Search for the cell housing the specified text and yield its (X, Y) center coordinate. 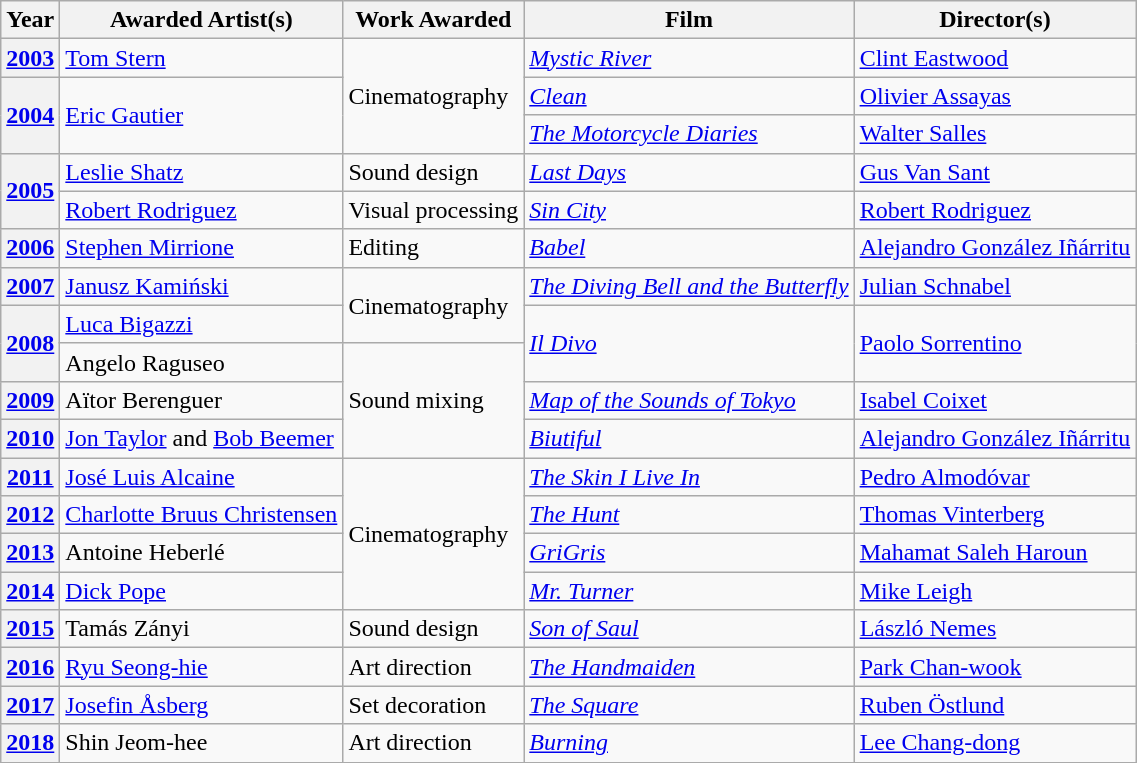
2005 (30, 191)
Paolo Sorrentino (995, 343)
Son of Saul (689, 629)
The Diving Bell and the Butterfly (689, 286)
José Luis Alcaine (202, 477)
Mike Leigh (995, 591)
Editing (434, 248)
Eric Gautier (202, 115)
Charlotte Bruus Christensen (202, 515)
Luca Bigazzi (202, 324)
2015 (30, 629)
Film (689, 20)
2016 (30, 667)
2006 (30, 248)
Lee Chang-dong (995, 743)
2008 (30, 343)
Pedro Almodóvar (995, 477)
2017 (30, 705)
Clint Eastwood (995, 58)
2007 (30, 286)
Park Chan-wook (995, 667)
Year (30, 20)
Angelo Raguseo (202, 362)
Tamás Zányi (202, 629)
Antoine Heberlé (202, 553)
Josefin Åsberg (202, 705)
Walter Salles (995, 134)
Map of the Sounds of Tokyo (689, 400)
Mahamat Saleh Haroun (995, 553)
2004 (30, 115)
Tom Stern (202, 58)
Set decoration (434, 705)
Sin City (689, 210)
Sound mixing (434, 400)
Il Divo (689, 343)
László Nemes (995, 629)
2010 (30, 438)
The Motorcycle Diaries (689, 134)
2009 (30, 400)
2011 (30, 477)
Work Awarded (434, 20)
Leslie Shatz (202, 172)
Last Days (689, 172)
2012 (30, 515)
2013 (30, 553)
Director(s) (995, 20)
2014 (30, 591)
The Skin I Live In (689, 477)
Jon Taylor and Bob Beemer (202, 438)
2003 (30, 58)
Olivier Assayas (995, 96)
Ruben Östlund (995, 705)
GriGris (689, 553)
Biutiful (689, 438)
Shin Jeom-hee (202, 743)
Janusz Kamiński (202, 286)
The Handmaiden (689, 667)
2018 (30, 743)
Dick Pope (202, 591)
Mystic River (689, 58)
Mr. Turner (689, 591)
Stephen Mirrione (202, 248)
The Hunt (689, 515)
Visual processing (434, 210)
The Square (689, 705)
Thomas Vinterberg (995, 515)
Ryu Seong-hie (202, 667)
Burning (689, 743)
Julian Schnabel (995, 286)
Isabel Coixet (995, 400)
Aïtor Berenguer (202, 400)
Awarded Artist(s) (202, 20)
Babel (689, 248)
Clean (689, 96)
Gus Van Sant (995, 172)
